Search for the cell housing the specified text and yield its [x, y] center coordinate. 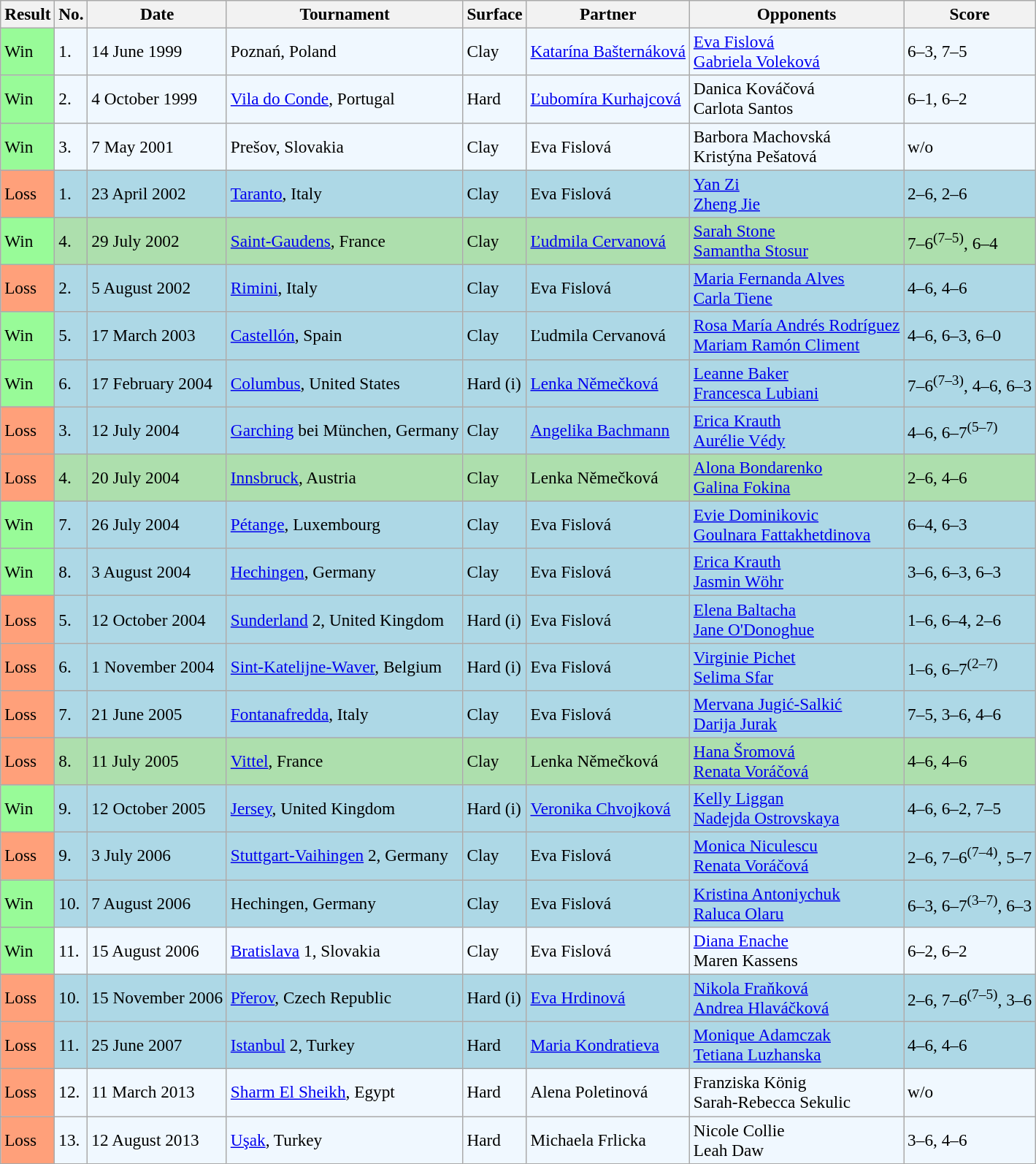
21 June 2005 [157, 714]
Barbora Machovská Kristýna Pešatová [796, 146]
Date [157, 14]
11 March 2013 [157, 1092]
Innsbruck, Austria [345, 478]
11 July 2005 [157, 761]
Sharm El Sheikh, Egypt [345, 1092]
Sint-Katelijne-Waver, Belgium [345, 666]
Sunderland 2, United Kingdom [345, 619]
Stuttgart-Vaihingen 2, Germany [345, 856]
Eva Fislová Gabriela Voleková [796, 51]
20 July 2004 [157, 478]
Opponents [796, 14]
29 July 2002 [157, 241]
13. [72, 1139]
4–6, 6–7(5–7) [970, 429]
Eva Hrdinová [607, 998]
26 July 2004 [157, 524]
Evie Dominikovic Goulnara Fattakhetdinova [796, 524]
Monique Adamczak Tetiana Luzhanska [796, 1044]
Yan Zi Zheng Jie [796, 193]
Fontanafredda, Italy [345, 714]
No. [72, 14]
Surface [495, 14]
Pétange, Luxembourg [345, 524]
2–6, 2–6 [970, 193]
17 February 2004 [157, 383]
15 November 2006 [157, 998]
Michaela Frlicka [607, 1139]
Monica Niculescu Renata Voráčová [796, 856]
6–3, 7–5 [970, 51]
Taranto, Italy [345, 193]
Uşak, Turkey [345, 1139]
Score [970, 14]
Rosa María Andrés Rodríguez Mariam Ramón Climent [796, 336]
Nicole Collie Leah Daw [796, 1139]
7 August 2006 [157, 903]
Katarína Bašternáková [607, 51]
12 October 2004 [157, 619]
2–6, 4–6 [970, 478]
2–6, 7–6(7–4), 5–7 [970, 856]
15 August 2006 [157, 951]
Garching bei München, Germany [345, 429]
7–6(7–3), 4–6, 6–3 [970, 383]
Alona Bondarenko Galina Fokina [796, 478]
Erica Krauth Jasmin Wöhr [796, 573]
2–6, 7–6(7–5), 3–6 [970, 998]
1–6, 6–7(2–7) [970, 666]
Leanne Baker Francesca Lubiani [796, 383]
6–3, 6–7(3–7), 6–3 [970, 903]
4–6, 6–2, 7–5 [970, 809]
Jersey, United Kingdom [345, 809]
Elena Baltacha Jane O'Donoghue [796, 619]
Vittel, France [345, 761]
Rimini, Italy [345, 288]
Erica Krauth Aurélie Védy [796, 429]
17 March 2003 [157, 336]
6–2, 6–2 [970, 951]
1–6, 6–4, 2–6 [970, 619]
Kristina Antoniychuk Raluca Olaru [796, 903]
14 June 1999 [157, 51]
Danica Kováčová Carlota Santos [796, 99]
Hana Šromová Renata Voráčová [796, 761]
Franziska König Sarah-Rebecca Sekulic [796, 1092]
Poznań, Poland [345, 51]
6–4, 6–3 [970, 524]
7 May 2001 [157, 146]
Bratislava 1, Slovakia [345, 951]
3 August 2004 [157, 573]
4 October 1999 [157, 99]
Columbus, United States [345, 383]
3 July 2006 [157, 856]
25 June 2007 [157, 1044]
6–1, 6–2 [970, 99]
Alena Poletinová [607, 1092]
4–6, 6–3, 6–0 [970, 336]
Mervana Jugić-Salkić Darija Jurak [796, 714]
Prešov, Slovakia [345, 146]
Virginie Pichet Selima Sfar [796, 666]
Veronika Chvojková [607, 809]
Tournament [345, 14]
12 October 2005 [157, 809]
Maria Kondratieva [607, 1044]
Angelika Bachmann [607, 429]
Saint-Gaudens, France [345, 241]
Partner [607, 14]
12 July 2004 [157, 429]
Result [28, 14]
Kelly Liggan Nadejda Ostrovskaya [796, 809]
Maria Fernanda Alves Carla Tiene [796, 288]
Istanbul 2, Turkey [345, 1044]
12 August 2013 [157, 1139]
3–6, 6–3, 6–3 [970, 573]
Diana Enache Maren Kassens [796, 951]
5 August 2002 [157, 288]
Vila do Conde, Portugal [345, 99]
23 April 2002 [157, 193]
Přerov, Czech Republic [345, 998]
7–6(7–5), 6–4 [970, 241]
Nikola Fraňková Andrea Hlaváčková [796, 998]
1 November 2004 [157, 666]
Castellón, Spain [345, 336]
3–6, 4–6 [970, 1139]
Ľubomíra Kurhajcová [607, 99]
7–5, 3–6, 4–6 [970, 714]
Sarah Stone Samantha Stosur [796, 241]
12. [72, 1092]
